Detect which cell encompasses the target text, then output its (X, Y) center coordinate. 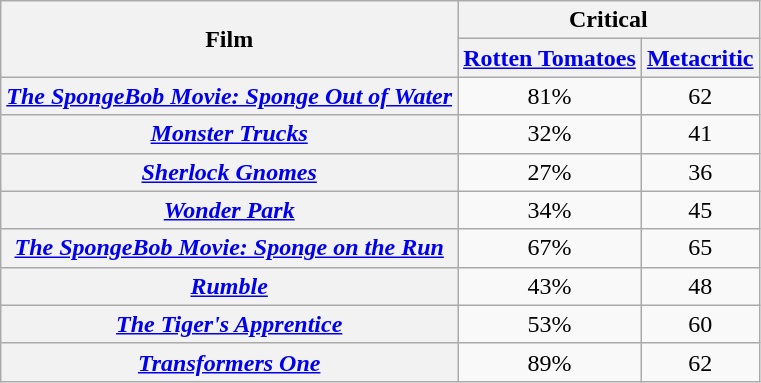
89% (550, 362)
Rumble (230, 286)
43% (550, 286)
Monster Trucks (230, 134)
48 (700, 286)
45 (700, 210)
81% (550, 96)
Critical (608, 20)
67% (550, 248)
Metacritic (700, 58)
65 (700, 248)
60 (700, 324)
Sherlock Gnomes (230, 172)
Wonder Park (230, 210)
Transformers One (230, 362)
41 (700, 134)
53% (550, 324)
The SpongeBob Movie: Sponge Out of Water (230, 96)
27% (550, 172)
36 (700, 172)
Rotten Tomatoes (550, 58)
The Tiger's Apprentice (230, 324)
34% (550, 210)
Film (230, 39)
The SpongeBob Movie: Sponge on the Run (230, 248)
32% (550, 134)
